Pinpoint the cell where the given text exists, returning its [X, Y] midpoint coordinate. 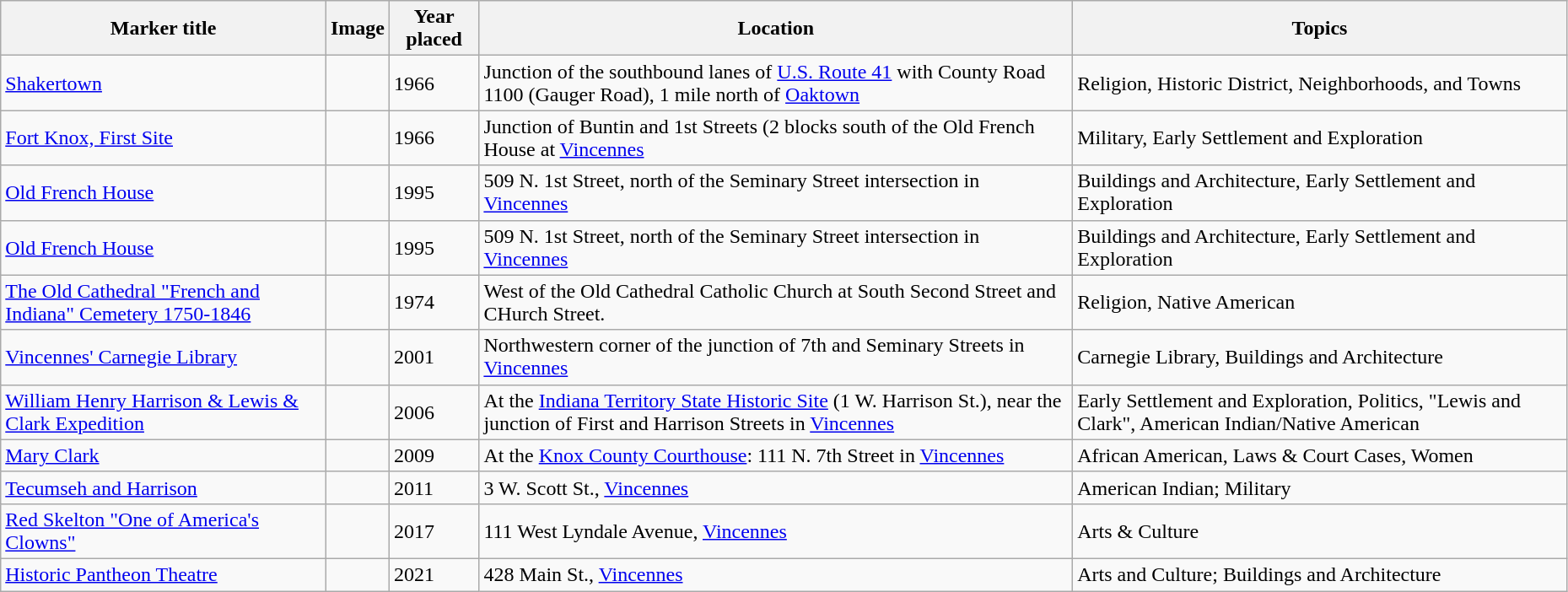
West of the Old Cathedral Catholic Church at South Second Street and CHurch Street. [776, 302]
Northwestern corner of the junction of 7th and Seminary Streets in Vincennes [776, 358]
Location [776, 29]
Fort Knox, First Site [164, 138]
The Old Cathedral "French and Indiana" Cemetery 1750-1846 [164, 302]
Religion, Historic District, Neighborhoods, and Towns [1320, 83]
American Indian; Military [1320, 487]
2009 [434, 455]
428 Main St., Vincennes [776, 574]
2021 [434, 574]
2001 [434, 358]
African American, Laws & Court Cases, Women [1320, 455]
Shakertown [164, 83]
Vincennes' Carnegie Library [164, 358]
Carnegie Library, Buildings and Architecture [1320, 358]
1974 [434, 302]
Mary Clark [164, 455]
2011 [434, 487]
Topics [1320, 29]
Early Settlement and Exploration, Politics, "Lewis and Clark", American Indian/Native American [1320, 412]
111 West Lyndale Avenue, Vincennes [776, 531]
Tecumseh and Harrison [164, 487]
Image [358, 29]
Arts & Culture [1320, 531]
Historic Pantheon Theatre [164, 574]
Junction of Buntin and 1st Streets (2 blocks south of the Old French House at Vincennes [776, 138]
3 W. Scott St., Vincennes [776, 487]
Red Skelton "One of America's Clowns" [164, 531]
At the Knox County Courthouse: 111 N. 7th Street in Vincennes [776, 455]
Junction of the southbound lanes of U.S. Route 41 with County Road 1100 (Gauger Road), 1 mile north of Oaktown [776, 83]
Religion, Native American [1320, 302]
Year placed [434, 29]
William Henry Harrison & Lewis & Clark Expedition [164, 412]
Marker title [164, 29]
Arts and Culture; Buildings and Architecture [1320, 574]
Military, Early Settlement and Exploration [1320, 138]
At the Indiana Territory State Historic Site (1 W. Harrison St.), near the junction of First and Harrison Streets in Vincennes [776, 412]
2006 [434, 412]
2017 [434, 531]
